Identify which cell holds the provided text, then report its [X, Y] central coordinate. 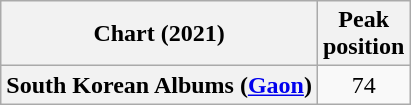
Chart (2021) [160, 34]
Peakposition [363, 34]
74 [363, 85]
South Korean Albums (Gaon) [160, 85]
